From the cell containing the given text, extract its center point as (X, Y) coordinate. 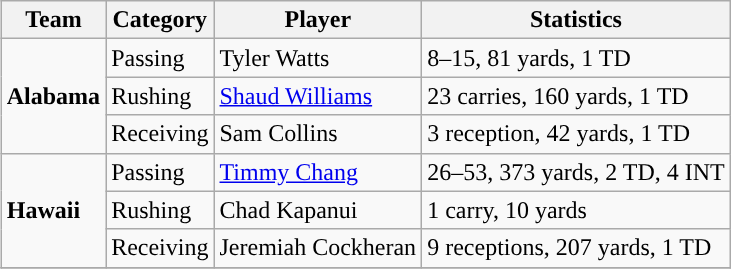
1 carry, 10 yards (576, 210)
Jeremiah Cockheran (318, 248)
Tyler Watts (318, 58)
3 reception, 42 yards, 1 TD (576, 134)
Chad Kapanui (318, 210)
Shaud Williams (318, 96)
Statistics (576, 20)
Hawaii (53, 210)
Category (160, 20)
Player (318, 20)
8–15, 81 yards, 1 TD (576, 58)
Timmy Chang (318, 172)
9 receptions, 207 yards, 1 TD (576, 248)
23 carries, 160 yards, 1 TD (576, 96)
Alabama (53, 96)
Sam Collins (318, 134)
26–53, 373 yards, 2 TD, 4 INT (576, 172)
Team (53, 20)
